Return (X, Y) of the center of cell containing provided text 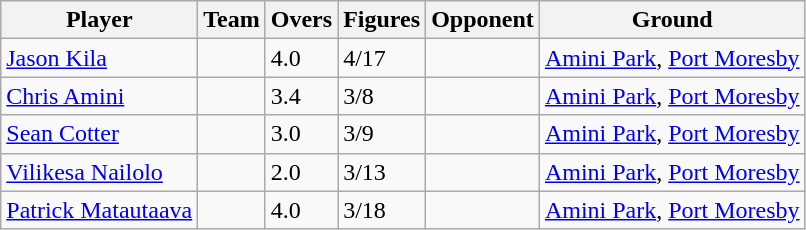
Ground (672, 20)
4/17 (382, 58)
Vilikesa Nailolo (100, 172)
Chris Amini (100, 96)
Patrick Matautaava (100, 210)
3/8 (382, 96)
3/18 (382, 210)
Opponent (483, 20)
3/13 (382, 172)
Figures (382, 20)
3/9 (382, 134)
3.0 (301, 134)
Team (232, 20)
Player (100, 20)
2.0 (301, 172)
Sean Cotter (100, 134)
Overs (301, 20)
3.4 (301, 96)
Jason Kila (100, 58)
